Extract the (x, y) coordinate from the center of the cell holding the provided text.  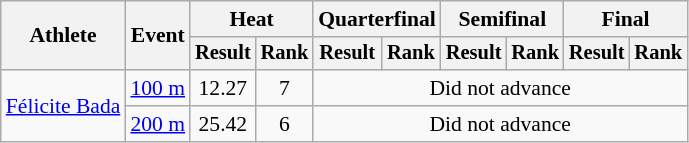
Heat (252, 19)
Athlete (64, 36)
Félicite Bada (64, 106)
Event (158, 36)
Final (626, 19)
Semifinal (502, 19)
6 (285, 124)
100 m (158, 88)
Quarterfinal (377, 19)
25.42 (223, 124)
200 m (158, 124)
7 (285, 88)
12.27 (223, 88)
